For the text-containing cell, return its midpoint in [X, Y] coordinate format. 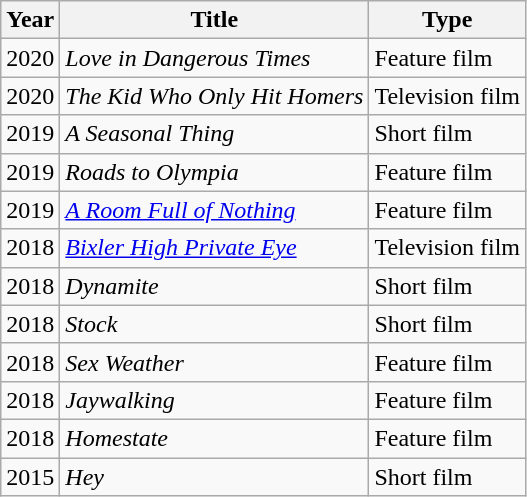
Dynamite [214, 286]
The Kid Who Only Hit Homers [214, 96]
A Room Full of Nothing [214, 210]
Sex Weather [214, 362]
Bixler High Private Eye [214, 248]
Type [448, 20]
A Seasonal Thing [214, 134]
Hey [214, 477]
Roads to Olympia [214, 172]
Jaywalking [214, 400]
Title [214, 20]
Love in Dangerous Times [214, 58]
2015 [30, 477]
Homestate [214, 438]
Stock [214, 324]
Year [30, 20]
